From the cell containing the given text, extract its center point as (X, Y) coordinate. 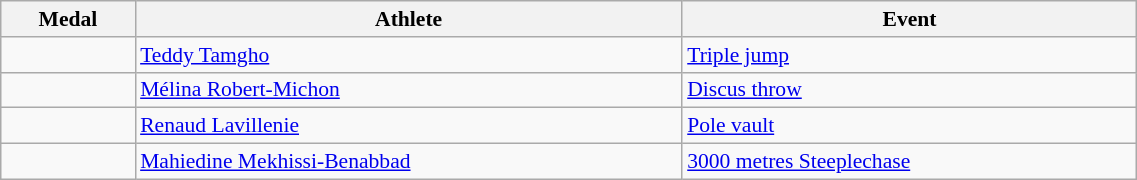
Renaud Lavillenie (408, 126)
Event (910, 19)
Teddy Tamgho (408, 55)
Medal (68, 19)
Mahiedine Mekhissi-Benabbad (408, 162)
Mélina Robert-Michon (408, 90)
3000 metres Steeplechase (910, 162)
Athlete (408, 19)
Pole vault (910, 126)
Triple jump (910, 55)
Discus throw (910, 90)
